Determine the [x, y] coordinate at the center of the cell enclosing the given text.  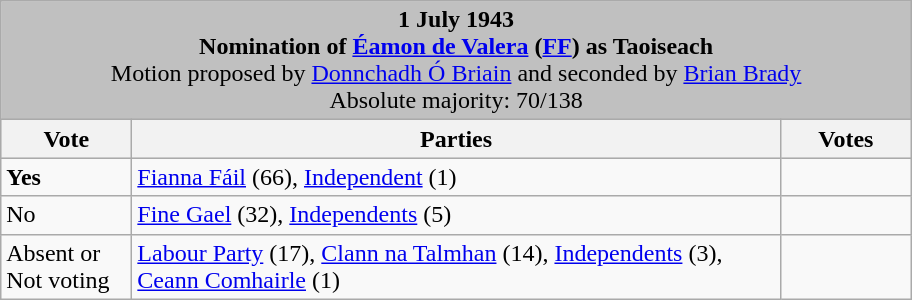
Parties [456, 139]
Yes [66, 177]
Labour Party (17), Clann na Talmhan (14), Independents (3), Ceann Comhairle (1) [456, 266]
Fianna Fáil (66), Independent (1) [456, 177]
Votes [846, 139]
Absent or Not voting [66, 266]
No [66, 215]
Vote [66, 139]
Fine Gael (32), Independents (5) [456, 215]
1 July 1943Nomination of Éamon de Valera (FF) as TaoiseachMotion proposed by Donnchadh Ó Briain and seconded by Brian BradyAbsolute majority: 70/138 [456, 60]
